Scan for the cell matching the given text and deliver its (X, Y) coordinate at center. 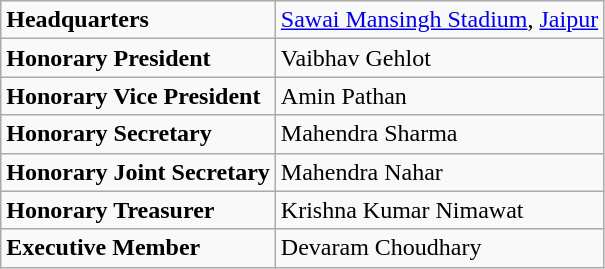
Mahendra Sharma (439, 134)
Honorary President (138, 58)
Krishna Kumar Nimawat (439, 210)
Headquarters (138, 20)
Executive Member (138, 248)
Honorary Secretary (138, 134)
Sawai Mansingh Stadium, Jaipur (439, 20)
Amin Pathan (439, 96)
Mahendra Nahar (439, 172)
Vaibhav Gehlot (439, 58)
Devaram Choudhary (439, 248)
Honorary Vice President (138, 96)
Honorary Joint Secretary (138, 172)
Honorary Treasurer (138, 210)
